Extract the [x, y] coordinate from the center of the cell holding the provided text.  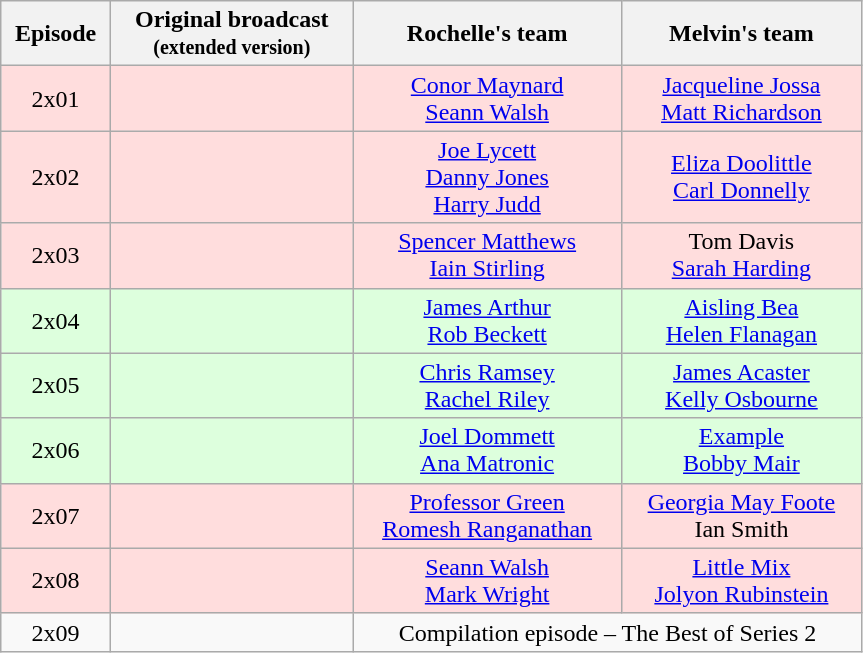
2x05 [56, 386]
Conor MaynardSeann Walsh [487, 98]
2x03 [56, 256]
2x08 [56, 580]
Little MixJolyon Rubinstein [742, 580]
Original broadcast(extended version) [232, 34]
Melvin's team [742, 34]
Jacqueline JossaMatt Richardson [742, 98]
2x07 [56, 516]
ExampleBobby Mair [742, 450]
2x04 [56, 320]
2x02 [56, 177]
Seann WalshMark Wright [487, 580]
Chris RamseyRachel Riley [487, 386]
Rochelle's team [487, 34]
2x06 [56, 450]
2x09 [56, 632]
Eliza DoolittleCarl Donnelly [742, 177]
Tom DavisSarah Harding [742, 256]
Aisling BeaHelen Flanagan [742, 320]
Professor GreenRomesh Ranganathan [487, 516]
Episode [56, 34]
2x01 [56, 98]
Georgia May FooteIan Smith [742, 516]
Spencer MatthewsIain Stirling [487, 256]
Joel DommettAna Matronic [487, 450]
Joe LycettDanny JonesHarry Judd [487, 177]
Compilation episode – The Best of Series 2 [608, 632]
James ArthurRob Beckett [487, 320]
James AcasterKelly Osbourne [742, 386]
